Scan for the cell matching the given text and deliver its [X, Y] coordinate at center. 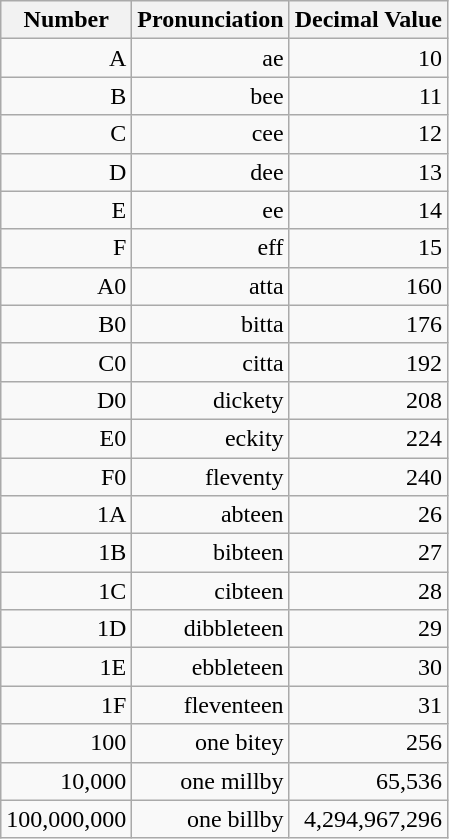
30 [368, 667]
eckity [210, 438]
bee [210, 96]
1D [66, 629]
27 [368, 553]
F [66, 248]
12 [368, 134]
F0 [66, 477]
14 [368, 210]
E [66, 210]
100,000,000 [66, 819]
one bitey [210, 743]
1B [66, 553]
29 [368, 629]
atta [210, 286]
4,294,967,296 [368, 819]
citta [210, 362]
Pronunciation [210, 20]
1A [66, 515]
C0 [66, 362]
13 [368, 172]
D0 [66, 400]
10 [368, 58]
ebbleteen [210, 667]
A [66, 58]
cibteen [210, 591]
bitta [210, 324]
eff [210, 248]
dickety [210, 400]
208 [368, 400]
fleventeen [210, 705]
31 [368, 705]
1C [66, 591]
28 [368, 591]
240 [368, 477]
224 [368, 438]
176 [368, 324]
one millby [210, 781]
A0 [66, 286]
ae [210, 58]
Decimal Value [368, 20]
abteen [210, 515]
C [66, 134]
256 [368, 743]
ee [210, 210]
160 [368, 286]
one billby [210, 819]
B0 [66, 324]
bibteen [210, 553]
E0 [66, 438]
dee [210, 172]
dibbleteen [210, 629]
fleventy [210, 477]
26 [368, 515]
D [66, 172]
11 [368, 96]
192 [368, 362]
100 [66, 743]
1E [66, 667]
B [66, 96]
65,536 [368, 781]
15 [368, 248]
cee [210, 134]
Number [66, 20]
10,000 [66, 781]
1F [66, 705]
